Locate the cell with the specified text and output its (x, y) center coordinate. 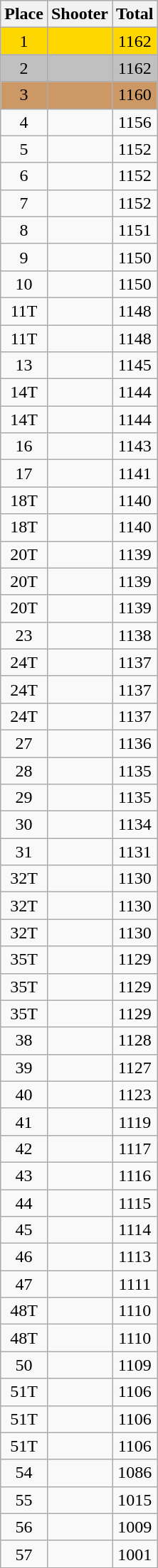
23 (24, 635)
39 (24, 1068)
1160 (135, 95)
1 (24, 41)
1131 (135, 852)
1111 (135, 1284)
1123 (135, 1095)
42 (24, 1148)
1143 (135, 446)
Place (24, 14)
57 (24, 1554)
1009 (135, 1527)
1134 (135, 825)
13 (24, 366)
3 (24, 95)
1115 (135, 1203)
43 (24, 1175)
1117 (135, 1148)
41 (24, 1122)
38 (24, 1041)
1127 (135, 1068)
45 (24, 1230)
55 (24, 1500)
7 (24, 203)
6 (24, 176)
1145 (135, 366)
30 (24, 825)
4 (24, 122)
1138 (135, 635)
28 (24, 770)
9 (24, 257)
Total (135, 14)
46 (24, 1257)
27 (24, 743)
29 (24, 798)
44 (24, 1203)
54 (24, 1473)
1116 (135, 1175)
1001 (135, 1554)
8 (24, 230)
1114 (135, 1230)
1136 (135, 743)
1128 (135, 1041)
1015 (135, 1500)
10 (24, 284)
1109 (135, 1365)
Shooter (80, 14)
1151 (135, 230)
50 (24, 1365)
31 (24, 852)
40 (24, 1095)
2 (24, 68)
5 (24, 149)
1141 (135, 473)
1113 (135, 1257)
56 (24, 1527)
1156 (135, 122)
1119 (135, 1122)
1086 (135, 1473)
17 (24, 473)
47 (24, 1284)
16 (24, 446)
